Locate the cell with the specified text and output its (X, Y) center coordinate. 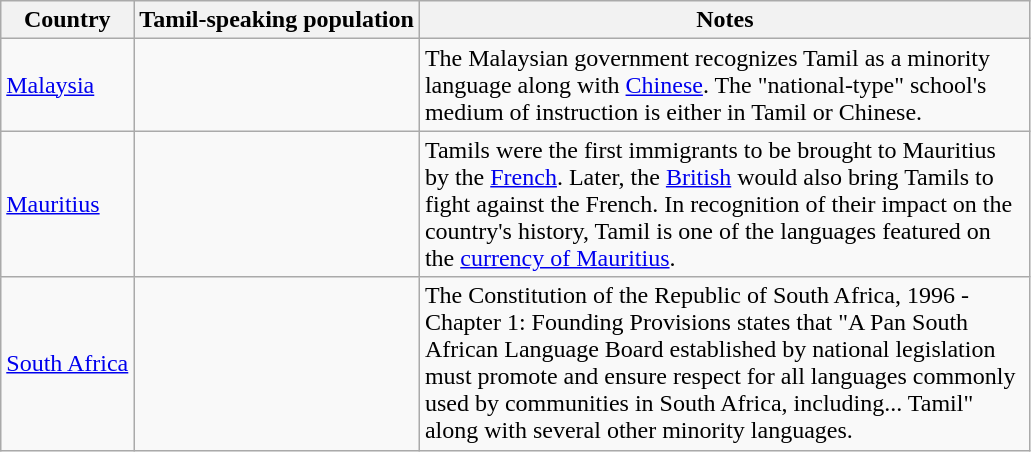
Tamil-speaking population (277, 20)
Notes (724, 20)
Country (68, 20)
Mauritius (68, 204)
South Africa (68, 364)
Malaysia (68, 85)
